Identify which cell holds the provided text, then report its (X, Y) central coordinate. 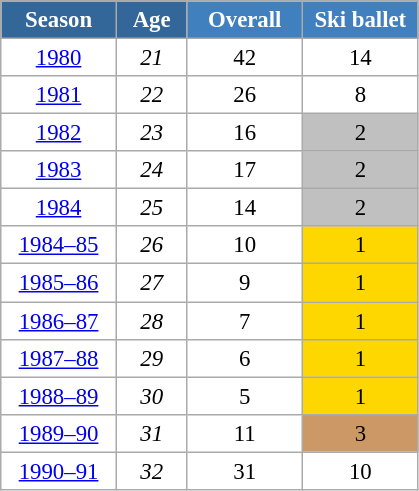
1986–87 (59, 321)
30 (152, 396)
16 (245, 133)
Overall (245, 20)
11 (245, 433)
17 (245, 170)
1989–90 (59, 433)
9 (245, 283)
29 (152, 358)
1984 (59, 208)
23 (152, 133)
6 (245, 358)
1988–89 (59, 396)
1980 (59, 58)
24 (152, 170)
42 (245, 58)
1981 (59, 95)
Age (152, 20)
25 (152, 208)
1985–86 (59, 283)
1983 (59, 170)
1984–85 (59, 245)
5 (245, 396)
21 (152, 58)
27 (152, 283)
7 (245, 321)
1987–88 (59, 358)
32 (152, 471)
8 (361, 95)
Ski ballet (361, 20)
1990–91 (59, 471)
22 (152, 95)
3 (361, 433)
Season (59, 20)
28 (152, 321)
1982 (59, 133)
